Return (X, Y) of the center of cell containing provided text 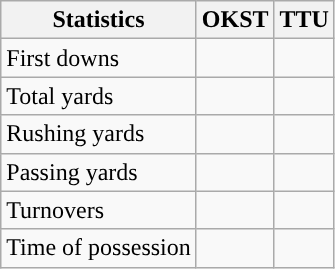
TTU (304, 20)
Passing yards (99, 172)
Statistics (99, 20)
OKST (235, 20)
Turnovers (99, 210)
Time of possession (99, 248)
Total yards (99, 96)
First downs (99, 58)
Rushing yards (99, 134)
